Provide the (X, Y) coordinate of the cell's center where the given text is located.  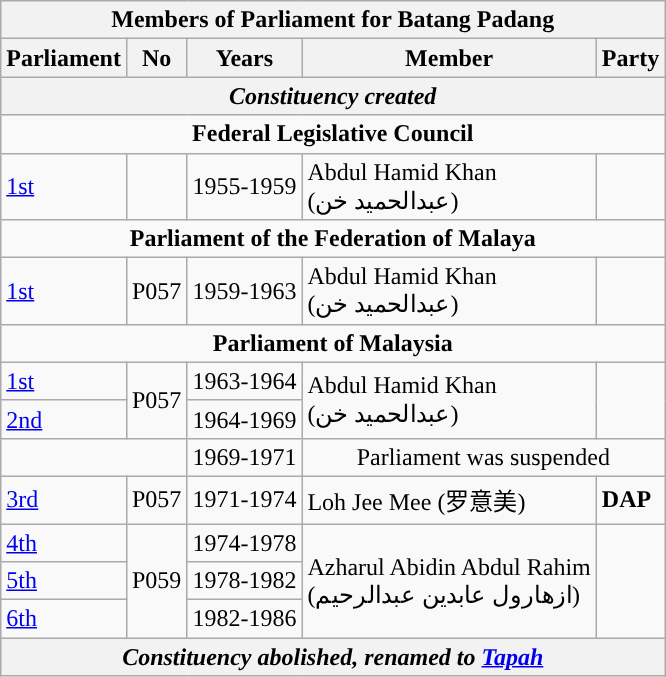
Party (630, 58)
1964-1969 (244, 419)
Parliament of Malaysia (333, 343)
Parliament (64, 58)
1974-1978 (244, 543)
Loh Jee Mee (罗意美) (449, 500)
6th (64, 619)
1971-1974 (244, 500)
Parliament was suspended (484, 457)
Azharul Abidin Abdul Rahim (ازهارول عابدين عبدالرحيم) (449, 581)
1978-1982 (244, 581)
1955-1959 (244, 186)
3rd (64, 500)
Member (449, 58)
Constituency created (333, 96)
1969-1971 (244, 457)
DAP (630, 500)
4th (64, 543)
Parliament of the Federation of Malaya (333, 239)
1959-1963 (244, 292)
1963-1964 (244, 381)
P059 (156, 581)
1982-1986 (244, 619)
2nd (64, 419)
Federal Legislative Council (333, 134)
Constituency abolished, renamed to Tapah (333, 657)
Years (244, 58)
No (156, 58)
Members of Parliament for Batang Padang (333, 20)
5th (64, 581)
